Return the [X, Y] coordinate for the center point of the cell that contains the specified text.  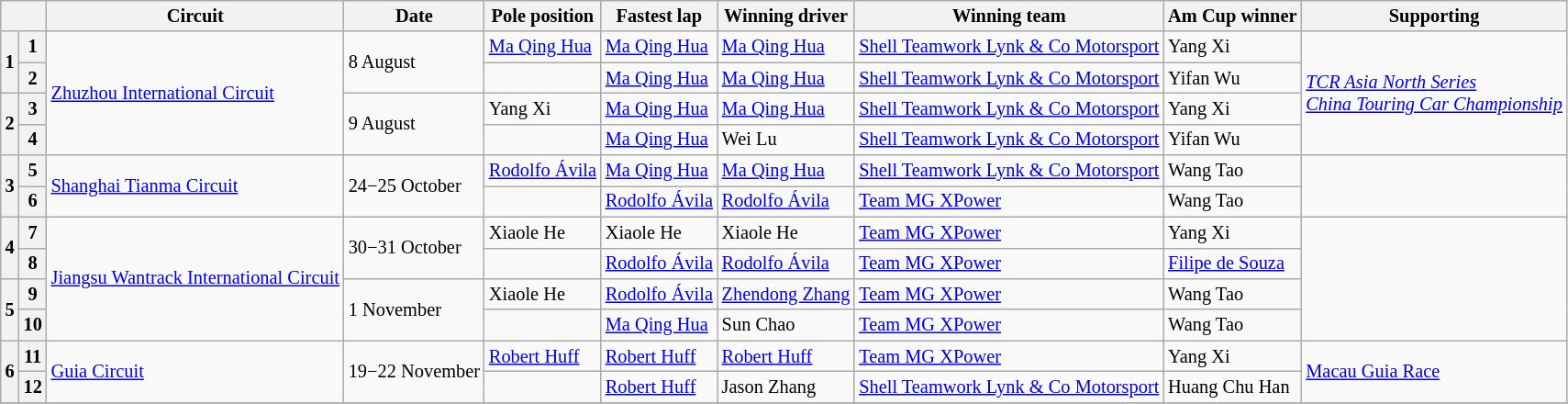
7 [33, 232]
Macau Guia Race [1433, 371]
24−25 October [415, 185]
Circuit [195, 16]
Winning team [1009, 16]
Filipe de Souza [1232, 264]
Zhuzhou International Circuit [195, 94]
Wei Lu [786, 140]
Huang Chu Han [1232, 387]
TCR Asia North SeriesChina Touring Car Championship [1433, 94]
Guia Circuit [195, 371]
8 August [415, 62]
Sun Chao [786, 325]
8 [33, 264]
Supporting [1433, 16]
11 [33, 356]
Date [415, 16]
Zhendong Zhang [786, 294]
Pole position [543, 16]
30−31 October [415, 248]
Jiangsu Wantrack International Circuit [195, 279]
12 [33, 387]
9 August [415, 123]
Winning driver [786, 16]
Fastest lap [659, 16]
19−22 November [415, 371]
Jason Zhang [786, 387]
1 November [415, 309]
Am Cup winner [1232, 16]
10 [33, 325]
Shanghai Tianma Circuit [195, 185]
9 [33, 294]
